Find where the given text appears and provide that cell's center as (x, y) coordinate. 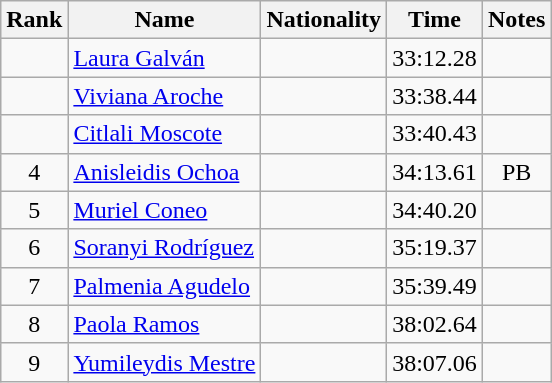
4 (34, 172)
38:02.64 (435, 324)
Name (164, 20)
Time (435, 20)
7 (34, 286)
Notes (516, 20)
Anisleidis Ochoa (164, 172)
Soranyi Rodríguez (164, 248)
Muriel Coneo (164, 210)
35:39.49 (435, 286)
Viviana Aroche (164, 96)
Laura Galván (164, 58)
PB (516, 172)
Nationality (324, 20)
9 (34, 362)
Rank (34, 20)
Yumileydis Mestre (164, 362)
34:13.61 (435, 172)
34:40.20 (435, 210)
38:07.06 (435, 362)
Palmenia Agudelo (164, 286)
33:12.28 (435, 58)
33:40.43 (435, 134)
8 (34, 324)
Paola Ramos (164, 324)
35:19.37 (435, 248)
33:38.44 (435, 96)
5 (34, 210)
6 (34, 248)
Citlali Moscote (164, 134)
